Determine the [x, y] coordinate at the center of the cell enclosing the given text.  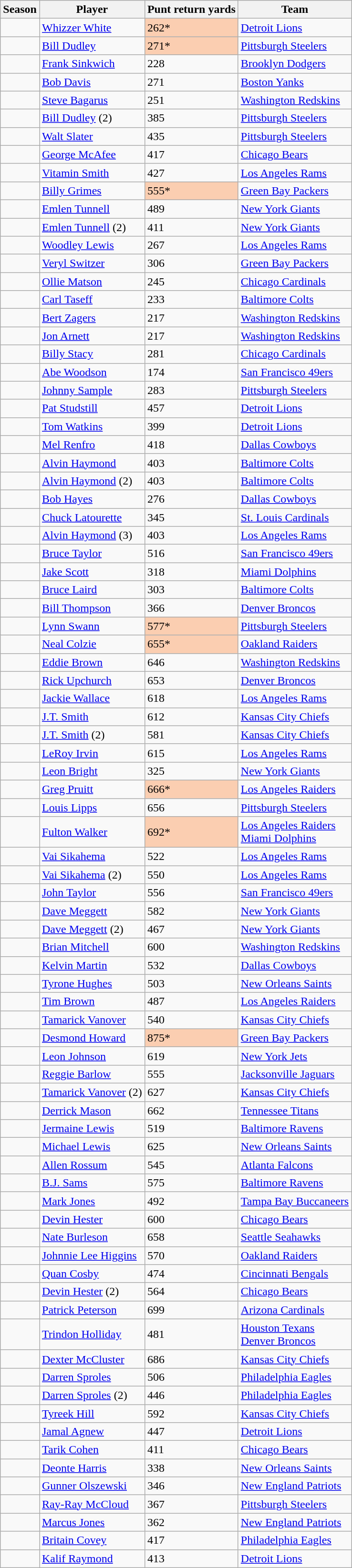
532 [191, 965]
Derrick Mason [92, 1111]
Jackie Wallace [92, 698]
474 [191, 1274]
658 [191, 1237]
Leon Bright [92, 771]
Allen Rossum [92, 1165]
Brooklyn Dodgers [295, 64]
619 [191, 1056]
Jamal Agnew [92, 1432]
Jake Scott [92, 572]
503 [191, 983]
662 [191, 1111]
Player [92, 10]
447 [191, 1432]
Kalif Raymond [92, 1558]
Reggie Barlow [92, 1074]
Bill Dudley (2) [92, 118]
618 [191, 698]
418 [191, 445]
Tampa Bay Buccaneers [295, 1201]
Tyreek Hill [92, 1414]
Seattle Seahawks [295, 1237]
St. Louis Cardinals [295, 517]
Miami Dolphins [295, 572]
George McAfee [92, 154]
516 [191, 554]
318 [191, 572]
413 [191, 1558]
New York Jets [295, 1056]
492 [191, 1201]
B.J. Sams [92, 1183]
271 [191, 82]
Houston TexansDenver Broncos [295, 1334]
Chuck Latourette [92, 517]
Ray-Ray McCloud [92, 1504]
Vai Sikahema (2) [92, 875]
276 [191, 499]
435 [191, 136]
Tyrone Hughes [92, 983]
Emlen Tunnell (2) [92, 227]
Patrick Peterson [92, 1310]
875* [191, 1038]
271* [191, 46]
Devin Hester (2) [92, 1292]
Frank Sinkwich [92, 64]
262* [191, 28]
Dave Meggett [92, 911]
399 [191, 426]
Alvin Haymond (2) [92, 481]
646 [191, 662]
570 [191, 1255]
Quan Cosby [92, 1274]
656 [191, 808]
Nate Burleson [92, 1237]
615 [191, 753]
666* [191, 789]
Tamarick Vanover (2) [92, 1092]
Michael Lewis [92, 1147]
522 [191, 857]
Darren Sproles (2) [92, 1395]
Woodley Lewis [92, 245]
Devin Hester [92, 1219]
Louis Lipps [92, 808]
Bill Dudley [92, 46]
545 [191, 1165]
Tennessee Titans [295, 1111]
281 [191, 354]
LeRoy Irvin [92, 753]
Britain Covey [92, 1540]
655* [191, 644]
Dexter McCluster [92, 1359]
306 [191, 263]
John Taylor [92, 893]
228 [191, 64]
550 [191, 875]
J.T. Smith (2) [92, 735]
338 [191, 1468]
Carl Taseff [92, 300]
582 [191, 911]
Alvin Haymond [92, 463]
Darren Sproles [92, 1377]
Punt return yards [191, 10]
Mark Jones [92, 1201]
Tom Watkins [92, 426]
Bob Davis [92, 82]
362 [191, 1522]
Desmond Howard [92, 1038]
Leon Johnson [92, 1056]
555 [191, 1074]
489 [191, 209]
481 [191, 1334]
Bob Hayes [92, 499]
556 [191, 893]
245 [191, 282]
Deonte Harris [92, 1468]
Los Angeles RaidersMiami Dolphins [295, 832]
174 [191, 372]
Vai Sikahema [92, 857]
Neal Colzie [92, 644]
692* [191, 832]
653 [191, 680]
592 [191, 1414]
367 [191, 1504]
577* [191, 626]
Cincinnati Bengals [295, 1274]
251 [191, 100]
581 [191, 735]
467 [191, 929]
Season [20, 10]
Greg Pruitt [92, 789]
345 [191, 517]
233 [191, 300]
303 [191, 590]
487 [191, 1001]
325 [191, 771]
Abe Woodson [92, 372]
625 [191, 1147]
Atlanta Falcons [295, 1165]
Bruce Laird [92, 590]
Bruce Taylor [92, 554]
Whizzer White [92, 28]
Dave Meggett (2) [92, 929]
Pat Studstill [92, 408]
J.T. Smith [92, 717]
Fulton Walker [92, 832]
Gunner Olszewski [92, 1486]
699 [191, 1310]
Emlen Tunnell [92, 209]
Johnnie Lee Higgins [92, 1255]
Kelvin Martin [92, 965]
564 [191, 1292]
Boston Yanks [295, 82]
Lynn Swann [92, 626]
Team [295, 10]
Mel Renfro [92, 445]
Alvin Haymond (3) [92, 536]
427 [191, 172]
446 [191, 1395]
Vitamin Smith [92, 172]
366 [191, 608]
Brian Mitchell [92, 947]
506 [191, 1377]
Steve Bagarus [92, 100]
Ollie Matson [92, 282]
Tarik Cohen [92, 1450]
540 [191, 1020]
Walt Slater [92, 136]
Bert Zagers [92, 318]
575 [191, 1183]
Arizona Cardinals [295, 1310]
686 [191, 1359]
267 [191, 245]
Jermaine Lewis [92, 1129]
Veryl Switzer [92, 263]
Rick Upchurch [92, 680]
612 [191, 717]
457 [191, 408]
Eddie Brown [92, 662]
Bill Thompson [92, 608]
Jacksonville Jaguars [295, 1074]
627 [191, 1092]
Johnny Sample [92, 390]
346 [191, 1486]
555* [191, 191]
Tim Brown [92, 1001]
Marcus Jones [92, 1522]
283 [191, 390]
Tamarick Vanover [92, 1020]
Billy Grimes [92, 191]
Trindon Holliday [92, 1334]
Billy Stacy [92, 354]
385 [191, 118]
519 [191, 1129]
Jon Arnett [92, 336]
